Search for the cell housing the specified text and yield its [x, y] center coordinate. 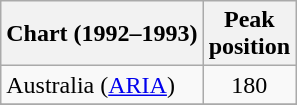
180 [249, 85]
Chart (1992–1993) [102, 34]
Peakposition [249, 34]
Australia (ARIA) [102, 85]
